From the cell containing the given text, extract its center point as [X, Y] coordinate. 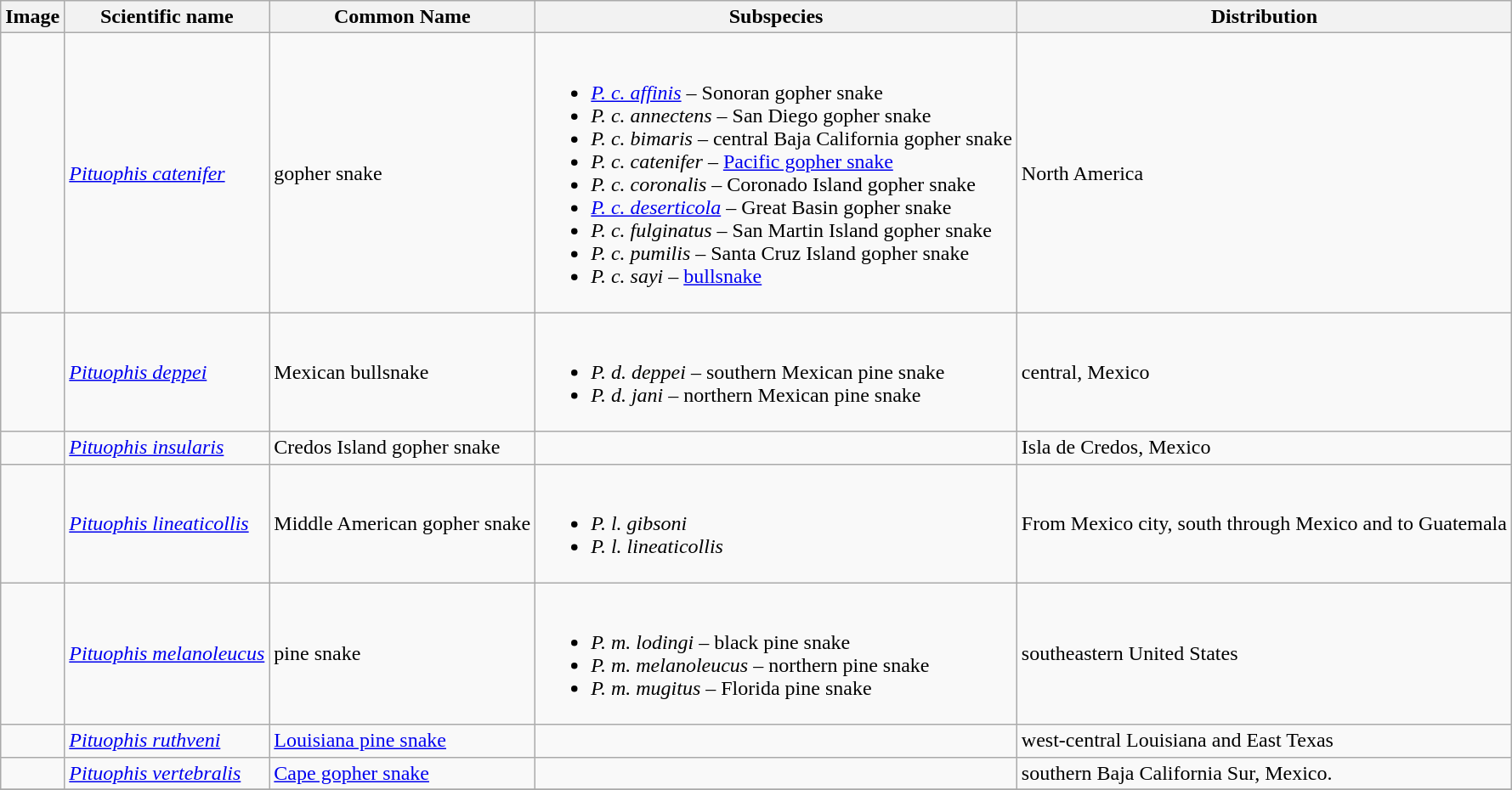
central, Mexico [1264, 372]
Pituophis deppei [167, 372]
Mexican bullsnake [403, 372]
P. m. lodingi – black pine snakeP. m. melanoleucus – northern pine snakeP. m. mugitus – Florida pine snake [777, 654]
Louisiana pine snake [403, 741]
Pituophis lineaticollis [167, 523]
Cape gopher snake [403, 773]
Pituophis ruthveni [167, 741]
southeastern United States [1264, 654]
southern Baja California Sur, Mexico. [1264, 773]
Middle American gopher snake [403, 523]
Pituophis insularis [167, 448]
pine snake [403, 654]
Pituophis melanoleucus [167, 654]
west-central Louisiana and East Texas [1264, 741]
P. d. deppei – southern Mexican pine snakeP. d. jani – northern Mexican pine snake [777, 372]
North America [1264, 173]
Common Name [403, 17]
P. l. gibsoni P. l. lineaticollis [777, 523]
From Mexico city, south through Mexico and to Guatemala [1264, 523]
Pituophis vertebralis [167, 773]
Image [32, 17]
Scientific name [167, 17]
Pituophis catenifer [167, 173]
gopher snake [403, 173]
Credos Island gopher snake [403, 448]
Distribution [1264, 17]
Isla de Credos, Mexico [1264, 448]
Subspecies [777, 17]
